Locate the cell with the specified text and output its (x, y) center coordinate. 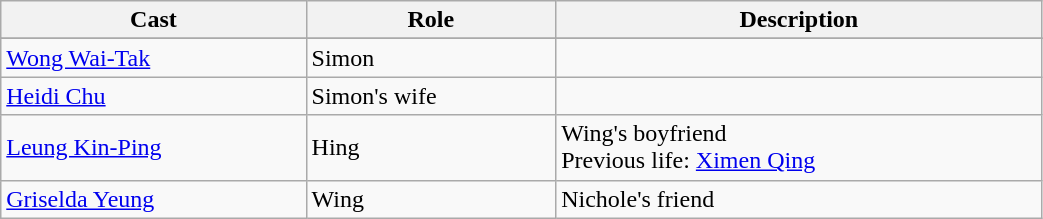
Nichole's friend (799, 199)
Hing (431, 148)
Simon (431, 58)
Description (799, 20)
Wing (431, 199)
Simon's wife (431, 96)
Leung Kin-Ping (154, 148)
Role (431, 20)
Cast (154, 20)
Griselda Yeung (154, 199)
Heidi Chu (154, 96)
Wong Wai-Tak (154, 58)
Wing's boyfriendPrevious life: Ximen Qing (799, 148)
